From the cell containing the given text, extract its center point as (x, y) coordinate. 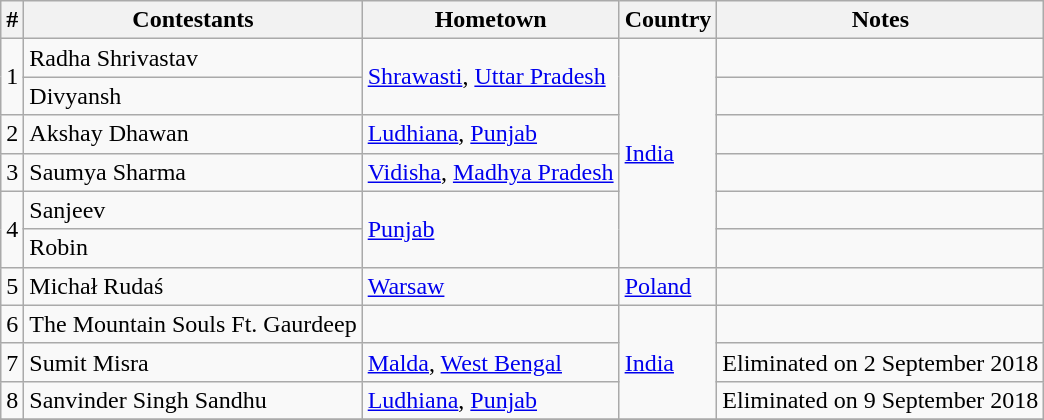
Contestants (193, 20)
Punjab (490, 229)
Eliminated on 2 September 2018 (880, 362)
3 (12, 172)
Michał Rudaś (193, 286)
7 (12, 362)
Sumit Misra (193, 362)
Divyansh (193, 96)
Robin (193, 248)
Malda, West Bengal (490, 362)
5 (12, 286)
Radha Shrivastav (193, 58)
Shrawasti, Uttar Pradesh (490, 77)
6 (12, 324)
The Mountain Souls Ft. Gaurdeep (193, 324)
Sanvinder Singh Sandhu (193, 400)
Notes (880, 20)
Sanjeev (193, 210)
2 (12, 134)
Country (668, 20)
Warsaw (490, 286)
8 (12, 400)
4 (12, 229)
Hometown (490, 20)
Akshay Dhawan (193, 134)
# (12, 20)
Poland (668, 286)
Eliminated on 9 September 2018 (880, 400)
Saumya Sharma (193, 172)
Vidisha, Madhya Pradesh (490, 172)
1 (12, 77)
